Find where the given text appears and provide that cell's center as [x, y] coordinate. 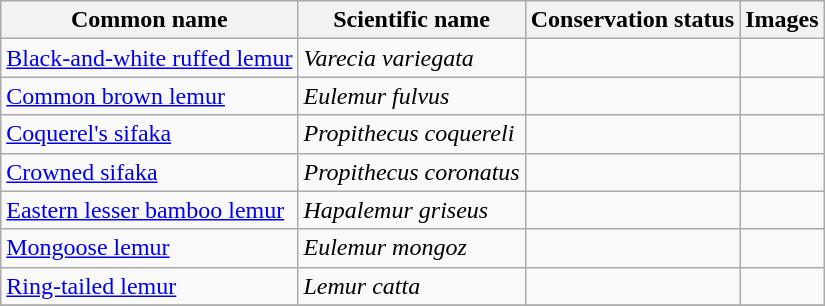
Propithecus coronatus [412, 172]
Eulemur mongoz [412, 248]
Propithecus coquereli [412, 134]
Mongoose lemur [150, 248]
Conservation status [632, 20]
Coquerel's sifaka [150, 134]
Crowned sifaka [150, 172]
Black-and-white ruffed lemur [150, 58]
Common brown lemur [150, 96]
Eulemur fulvus [412, 96]
Eastern lesser bamboo lemur [150, 210]
Lemur catta [412, 286]
Images [782, 20]
Scientific name [412, 20]
Varecia variegata [412, 58]
Ring-tailed lemur [150, 286]
Hapalemur griseus [412, 210]
Common name [150, 20]
